Output the [x, y] coordinate of the center of the cell containing the given text.  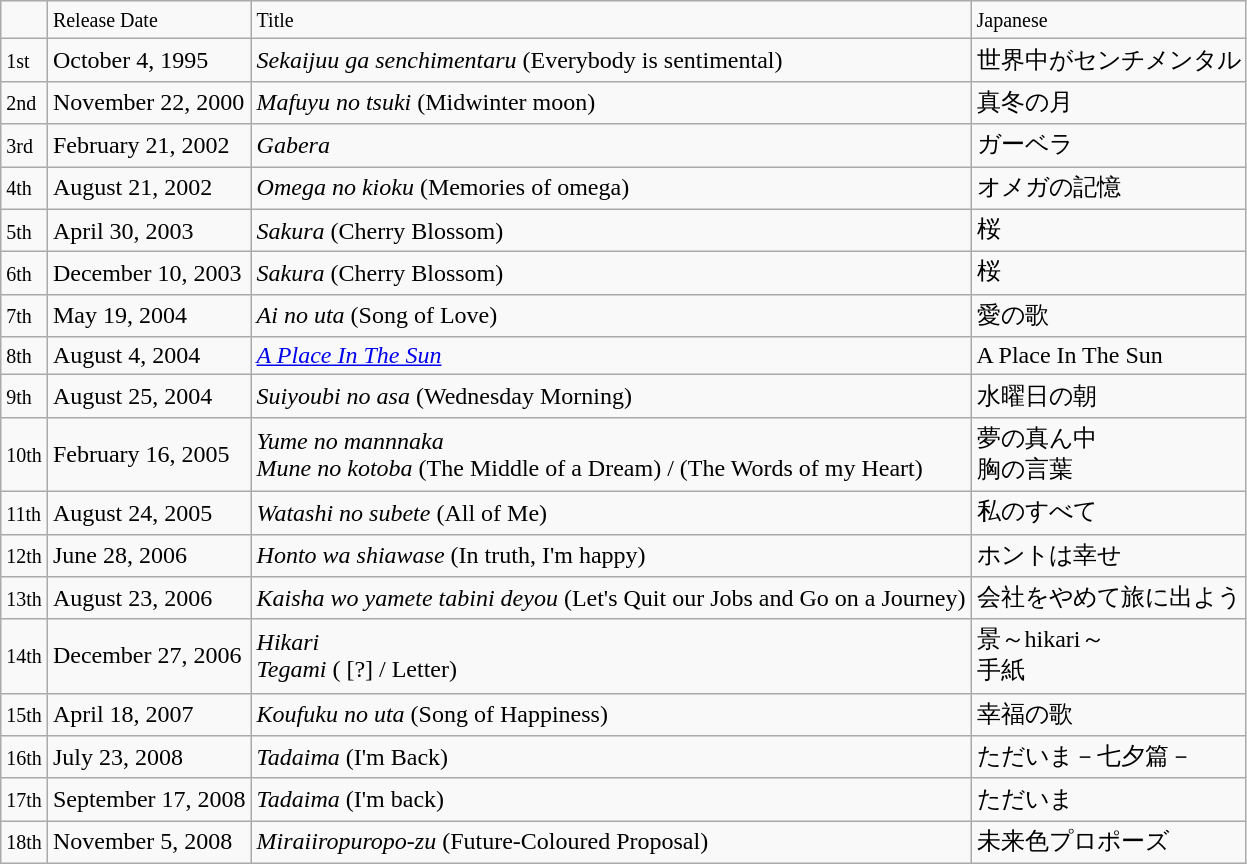
16th [24, 758]
April 30, 2003 [149, 230]
5th [24, 230]
真冬の月 [1108, 102]
3rd [24, 146]
April 18, 2007 [149, 714]
1st [24, 60]
September 17, 2008 [149, 800]
Miraiiropuropo-zu (Future-Coloured Proposal) [611, 842]
11th [24, 512]
Kaisha wo yamete tabini deyou (Let's Quit our Jobs and Go on a Journey) [611, 598]
Honto wa shiawase (In truth, I'm happy) [611, 556]
ガーベラ [1108, 146]
Japanese [1108, 20]
Mafuyu no tsuki (Midwinter moon) [611, 102]
17th [24, 800]
未来色プロポーズ [1108, 842]
Tadaima (I'm back) [611, 800]
October 4, 1995 [149, 60]
会社をやめて旅に出よう [1108, 598]
10th [24, 454]
Yume no mannnakaMune no kotoba (The Middle of a Dream) / (The Words of my Heart) [611, 454]
July 23, 2008 [149, 758]
15th [24, 714]
June 28, 2006 [149, 556]
February 16, 2005 [149, 454]
Sekaijuu ga senchimentaru (Everybody is sentimental) [611, 60]
私のすべて [1108, 512]
Koufuku no uta (Song of Happiness) [611, 714]
4th [24, 188]
February 21, 2002 [149, 146]
Release Date [149, 20]
August 21, 2002 [149, 188]
8th [24, 356]
9th [24, 396]
ホントは幸せ [1108, 556]
18th [24, 842]
Omega no kioku (Memories of omega) [611, 188]
Watashi no subete (All of Me) [611, 512]
幸福の歌 [1108, 714]
13th [24, 598]
December 10, 2003 [149, 274]
Ai no uta (Song of Love) [611, 316]
Gabera [611, 146]
August 23, 2006 [149, 598]
August 25, 2004 [149, 396]
Title [611, 20]
December 27, 2006 [149, 656]
オメガの記憶 [1108, 188]
August 24, 2005 [149, 512]
7th [24, 316]
ただいま－七夕篇－ [1108, 758]
水曜日の朝 [1108, 396]
May 19, 2004 [149, 316]
November 5, 2008 [149, 842]
12th [24, 556]
6th [24, 274]
November 22, 2000 [149, 102]
August 4, 2004 [149, 356]
世界中がセンチメンタル [1108, 60]
2nd [24, 102]
夢の真ん中胸の言葉 [1108, 454]
Tadaima (I'm Back) [611, 758]
愛の歌 [1108, 316]
14th [24, 656]
景～hikari～手紙 [1108, 656]
HikariTegami ( [?] / Letter) [611, 656]
Suiyoubi no asa (Wednesday Morning) [611, 396]
ただいま [1108, 800]
